Locate the cell with the specified text and output its (x, y) center coordinate. 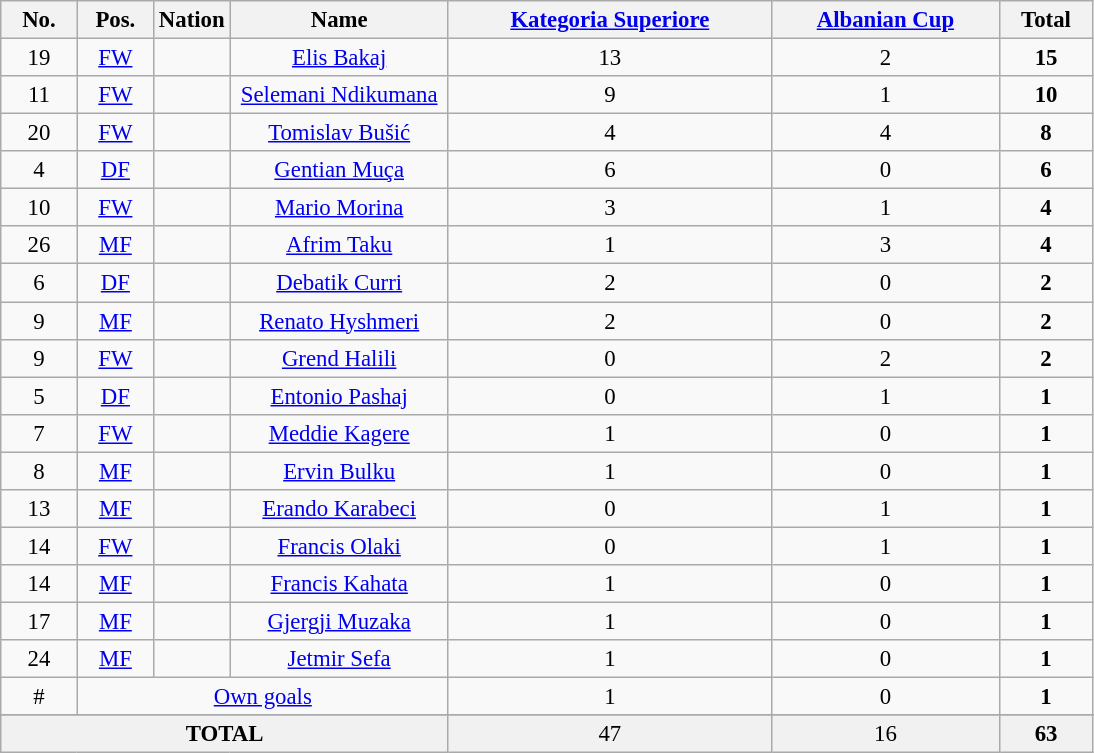
Jetmir Sefa (339, 659)
Gjergji Muzaka (339, 621)
Gentian Muça (339, 170)
Tomislav Bušić (339, 133)
11 (39, 95)
Mario Morina (339, 208)
Own goals (262, 697)
Elis Bakaj (339, 58)
TOTAL (225, 734)
17 (39, 621)
20 (39, 133)
Name (339, 20)
Albanian Cup (885, 20)
Kategoria Superiore (610, 20)
7 (39, 433)
Nation (192, 20)
26 (39, 245)
47 (610, 734)
Ervin Bulku (339, 471)
Meddie Kagere (339, 433)
No. (39, 20)
Total (1046, 20)
Debatik Curri (339, 283)
Francis Olaki (339, 546)
Afrim Taku (339, 245)
5 (39, 396)
24 (39, 659)
Grend Halili (339, 358)
Francis Kahata (339, 584)
Pos. (115, 20)
63 (1046, 734)
16 (885, 734)
15 (1046, 58)
Renato Hyshmeri (339, 321)
Erando Karabeci (339, 509)
19 (39, 58)
# (39, 697)
Entonio Pashaj (339, 396)
Selemani Ndikumana (339, 95)
